Scan for the cell matching the given text and deliver its (x, y) coordinate at center. 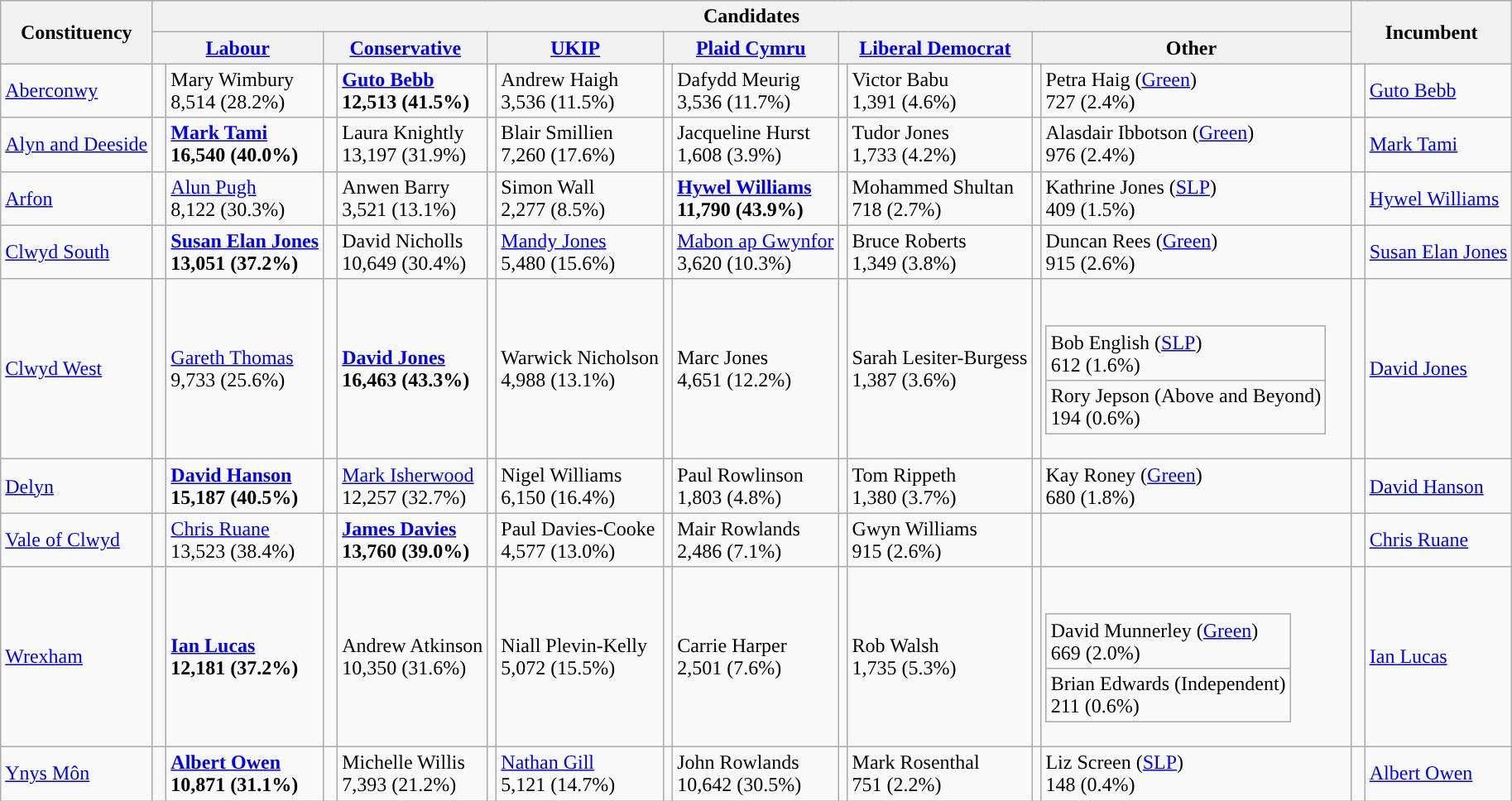
Ian Lucas (1438, 657)
Constituency (76, 32)
Carrie Harper2,501 (7.6%) (756, 657)
Alyn and Deeside (76, 144)
Rob Walsh1,735 (5.3%) (940, 657)
Duncan Rees (Green)915 (2.6%) (1196, 252)
Gareth Thomas9,733 (25.6%) (245, 369)
Paul Rowlinson1,803 (4.8%) (756, 487)
Andrew Haigh3,536 (11.5%) (580, 91)
Mark Tami16,540 (40.0%) (245, 144)
James Davies13,760 (39.0%) (412, 540)
Guto Bebb12,513 (41.5%) (412, 91)
Hywel Williams (1438, 199)
Warwick Nicholson4,988 (13.1%) (580, 369)
Marc Jones4,651 (12.2%) (756, 369)
David Hanson (1438, 487)
Clwyd South (76, 252)
Kathrine Jones (SLP)409 (1.5%) (1196, 199)
Ian Lucas12,181 (37.2%) (245, 657)
Mandy Jones5,480 (15.6%) (580, 252)
Bruce Roberts1,349 (3.8%) (940, 252)
Vale of Clwyd (76, 540)
Labour (238, 48)
David Hanson15,187 (40.5%) (245, 487)
Susan Elan Jones13,051 (37.2%) (245, 252)
Hywel Williams11,790 (43.9%) (756, 199)
Nathan Gill5,121 (14.7%) (580, 775)
Petra Haig (Green)727 (2.4%) (1196, 91)
Nigel Williams6,150 (16.4%) (580, 487)
David Munnerley (Green)669 (2.0%) (1169, 640)
Niall Plevin-Kelly5,072 (15.5%) (580, 657)
Andrew Atkinson10,350 (31.6%) (412, 657)
Bob English (SLP)612 (1.6%) (1186, 353)
Liberal Democrat (935, 48)
Rory Jepson (Above and Beyond)194 (0.6%) (1186, 407)
Incumbent (1432, 32)
UKIP (576, 48)
Dafydd Meurig3,536 (11.7%) (756, 91)
Susan Elan Jones (1438, 252)
Mabon ap Gwynfor3,620 (10.3%) (756, 252)
Sarah Lesiter-Burgess1,387 (3.6%) (940, 369)
Victor Babu1,391 (4.6%) (940, 91)
Jacqueline Hurst1,608 (3.9%) (756, 144)
Clwyd West (76, 369)
Gwyn Williams915 (2.6%) (940, 540)
Plaid Cymru (751, 48)
Brian Edwards (Independent)211 (0.6%) (1169, 695)
Laura Knightly13,197 (31.9%) (412, 144)
David Jones (1438, 369)
Blair Smillien7,260 (17.6%) (580, 144)
Mohammed Shultan718 (2.7%) (940, 199)
Anwen Barry3,521 (13.1%) (412, 199)
Tom Rippeth1,380 (3.7%) (940, 487)
David Nicholls10,649 (30.4%) (412, 252)
Ynys Môn (76, 775)
John Rowlands10,642 (30.5%) (756, 775)
Mark Tami (1438, 144)
Candidates (751, 17)
Tudor Jones1,733 (4.2%) (940, 144)
Arfon (76, 199)
Alasdair Ibbotson (Green)976 (2.4%) (1196, 144)
Mary Wimbury8,514 (28.2%) (245, 91)
Mark Isherwood12,257 (32.7%) (412, 487)
Delyn (76, 487)
Albert Owen10,871 (31.1%) (245, 775)
Wrexham (76, 657)
Albert Owen (1438, 775)
Paul Davies-Cooke4,577 (13.0%) (580, 540)
Chris Ruane13,523 (38.4%) (245, 540)
Aberconwy (76, 91)
Simon Wall2,277 (8.5%) (580, 199)
Bob English (SLP)612 (1.6%) Rory Jepson (Above and Beyond)194 (0.6%) (1196, 369)
Mark Rosenthal751 (2.2%) (940, 775)
David Munnerley (Green)669 (2.0%) Brian Edwards (Independent)211 (0.6%) (1196, 657)
Liz Screen (SLP)148 (0.4%) (1196, 775)
Guto Bebb (1438, 91)
Mair Rowlands2,486 (7.1%) (756, 540)
David Jones16,463 (43.3%) (412, 369)
Michelle Willis7,393 (21.2%) (412, 775)
Other (1192, 48)
Alun Pugh8,122 (30.3%) (245, 199)
Chris Ruane (1438, 540)
Kay Roney (Green)680 (1.8%) (1196, 487)
Conservative (406, 48)
